Locate the cell with the specified text and output its (X, Y) center coordinate. 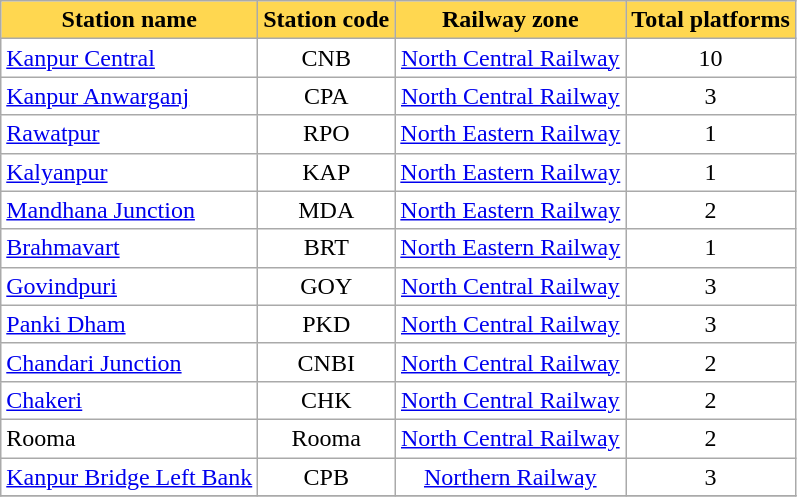
Brahmavart (130, 248)
Chakeri (130, 400)
Govindpuri (130, 286)
Station name (130, 20)
CPA (326, 96)
Chandari Junction (130, 362)
CNBI (326, 362)
Rawatpur (130, 134)
GOY (326, 286)
Railway zone (510, 20)
Panki Dham (130, 324)
KAP (326, 172)
Kanpur Bridge Left Bank (130, 477)
BRT (326, 248)
Mandhana Junction (130, 210)
PKD (326, 324)
Kanpur Anwarganj (130, 96)
10 (711, 58)
Total platforms (711, 20)
CPB (326, 477)
Kanpur Central (130, 58)
Northern Railway (510, 477)
RPO (326, 134)
Station code (326, 20)
CHK (326, 400)
CNB (326, 58)
MDA (326, 210)
Kalyanpur (130, 172)
